Scan for the cell matching the given text and deliver its [x, y] coordinate at center. 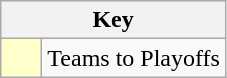
Key [114, 20]
Teams to Playoffs [134, 58]
